Capture the cell that displays the provided text and extract its [x, y] central coordinate. 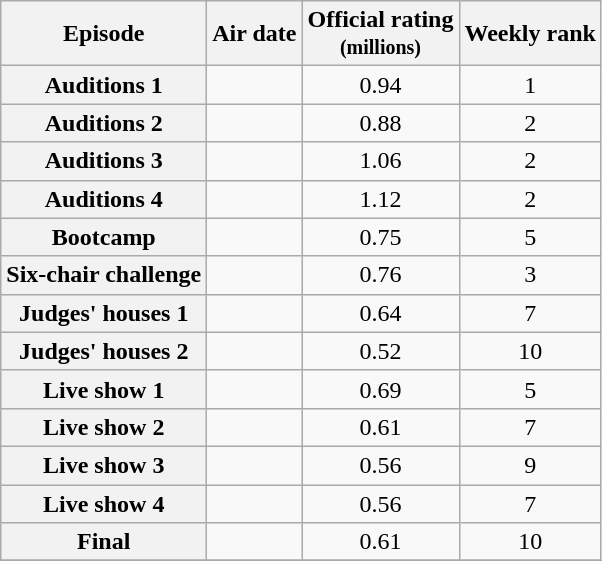
Auditions 3 [104, 161]
Episode [104, 34]
0.76 [380, 275]
Judges' houses 1 [104, 313]
Live show 4 [104, 503]
Auditions 2 [104, 123]
0.64 [380, 313]
Live show 2 [104, 427]
0.94 [380, 85]
Live show 1 [104, 389]
Live show 3 [104, 465]
Six-chair challenge [104, 275]
Auditions 4 [104, 199]
Official rating(millions) [380, 34]
1.06 [380, 161]
Auditions 1 [104, 85]
0.52 [380, 351]
Air date [254, 34]
9 [530, 465]
0.69 [380, 389]
Judges' houses 2 [104, 351]
1.12 [380, 199]
Final [104, 542]
Bootcamp [104, 237]
Weekly rank [530, 34]
3 [530, 275]
1 [530, 85]
0.88 [380, 123]
0.75 [380, 237]
